Locate the cell with the specified text and output its [x, y] center coordinate. 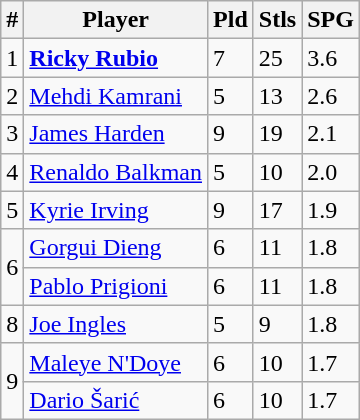
SPG [331, 20]
3.6 [331, 58]
Maleye N'Doye [116, 362]
Kyrie Irving [116, 210]
Gorgui Dieng [116, 248]
Dario Šarić [116, 400]
Mehdi Kamrani [116, 96]
2.1 [331, 134]
1 [12, 58]
8 [12, 324]
Joe Ingles [116, 324]
25 [277, 58]
1.9 [331, 210]
Player [116, 20]
7 [231, 58]
Pablo Prigioni [116, 286]
2 [12, 96]
Ricky Rubio [116, 58]
James Harden [116, 134]
Renaldo Balkman [116, 172]
19 [277, 134]
3 [12, 134]
17 [277, 210]
13 [277, 96]
Pld [231, 20]
# [12, 20]
2.6 [331, 96]
Stls [277, 20]
4 [12, 172]
2.0 [331, 172]
